Detect which cell encompasses the target text, then output its [X, Y] center coordinate. 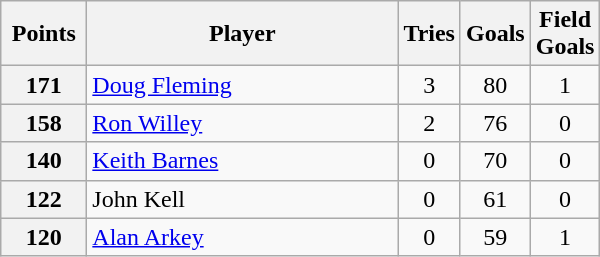
76 [495, 123]
Alan Arkey [242, 237]
158 [44, 123]
70 [495, 161]
120 [44, 237]
2 [430, 123]
Goals [495, 34]
Tries [430, 34]
3 [430, 85]
140 [44, 161]
Keith Barnes [242, 161]
Doug Fleming [242, 85]
Player [242, 34]
122 [44, 199]
171 [44, 85]
80 [495, 85]
61 [495, 199]
Field Goals [565, 34]
Ron Willey [242, 123]
59 [495, 237]
John Kell [242, 199]
Points [44, 34]
